Extract the (X, Y) coordinate from the center of the cell holding the provided text.  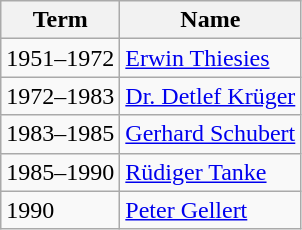
Gerhard Schubert (210, 134)
Term (60, 20)
1985–1990 (60, 172)
Rüdiger Tanke (210, 172)
1990 (60, 210)
1951–1972 (60, 58)
Peter Gellert (210, 210)
Erwin Thiesies (210, 58)
1972–1983 (60, 96)
Dr. Detlef Krüger (210, 96)
Name (210, 20)
1983–1985 (60, 134)
